Search for the cell housing the specified text and yield its [X, Y] center coordinate. 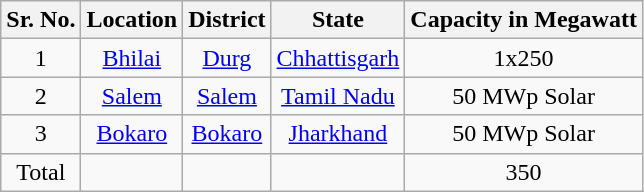
Total [41, 172]
1 [41, 58]
Jharkhand [338, 134]
Sr. No. [41, 20]
Durg [227, 58]
Location [132, 20]
District [227, 20]
2 [41, 96]
1x250 [524, 58]
Capacity in Megawatt [524, 20]
Bhilai [132, 58]
Tamil Nadu [338, 96]
3 [41, 134]
Chhattisgarh [338, 58]
350 [524, 172]
State [338, 20]
